Scan for the cell matching the given text and deliver its [X, Y] coordinate at center. 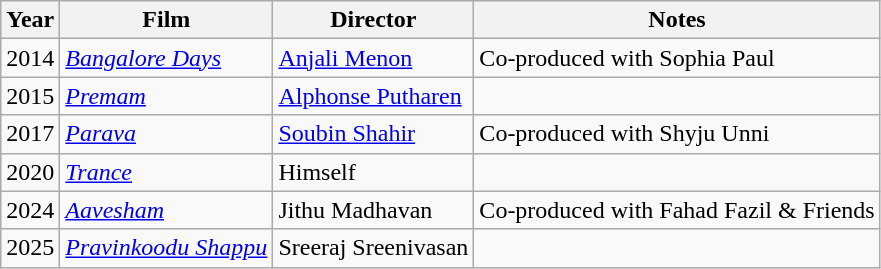
Sreeraj Sreenivasan [374, 248]
Pravinkoodu Shappu [166, 248]
Soubin Shahir [374, 134]
Jithu Madhavan [374, 210]
Trance [166, 172]
Bangalore Days [166, 58]
Alphonse Putharen [374, 96]
Premam [166, 96]
Co-produced with Fahad Fazil & Friends [677, 210]
Co-produced with Sophia Paul [677, 58]
Aavesham [166, 210]
2024 [30, 210]
Director [374, 20]
2015 [30, 96]
Year [30, 20]
Himself [374, 172]
2017 [30, 134]
Anjali Menon [374, 58]
2025 [30, 248]
2014 [30, 58]
2020 [30, 172]
Notes [677, 20]
Film [166, 20]
Parava [166, 134]
Co-produced with Shyju Unni [677, 134]
